Detect which cell encompasses the target text, then output its (X, Y) center coordinate. 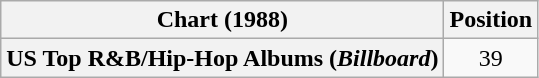
US Top R&B/Hip-Hop Albums (Billboard) (222, 58)
39 (491, 58)
Chart (1988) (222, 20)
Position (491, 20)
